Provide the (x, y) coordinate of the cell's center where the given text is located.  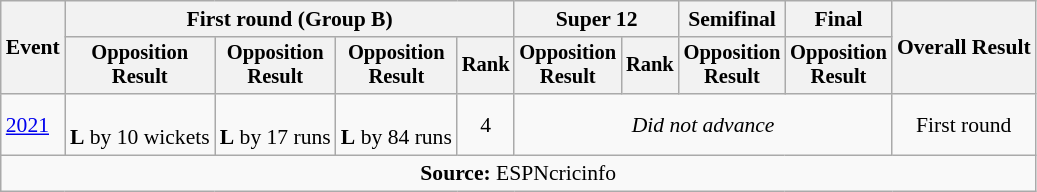
Semifinal (732, 19)
L by 84 runs (396, 124)
Super 12 (596, 19)
First round (Group B) (290, 19)
L by 10 wickets (140, 124)
Event (33, 48)
First round (964, 124)
4 (486, 124)
2021 (33, 124)
Did not advance (702, 124)
Source: ESPNcricinfo (518, 174)
Final (838, 19)
L by 17 runs (276, 124)
Overall Result (964, 48)
